Identify which cell holds the provided text, then report its [x, y] central coordinate. 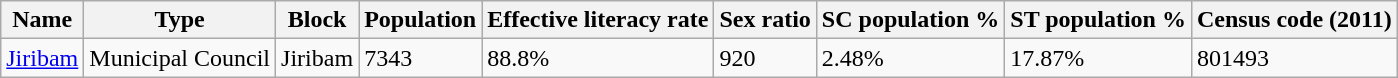
Sex ratio [765, 20]
920 [765, 58]
Block [318, 20]
801493 [1294, 58]
7343 [420, 58]
Name [42, 20]
Population [420, 20]
Effective literacy rate [598, 20]
Census code (2011) [1294, 20]
2.48% [910, 58]
ST population % [1098, 20]
17.87% [1098, 58]
Type [180, 20]
Municipal Council [180, 58]
SC population % [910, 20]
88.8% [598, 58]
